Capture the cell that displays the provided text and extract its (X, Y) central coordinate. 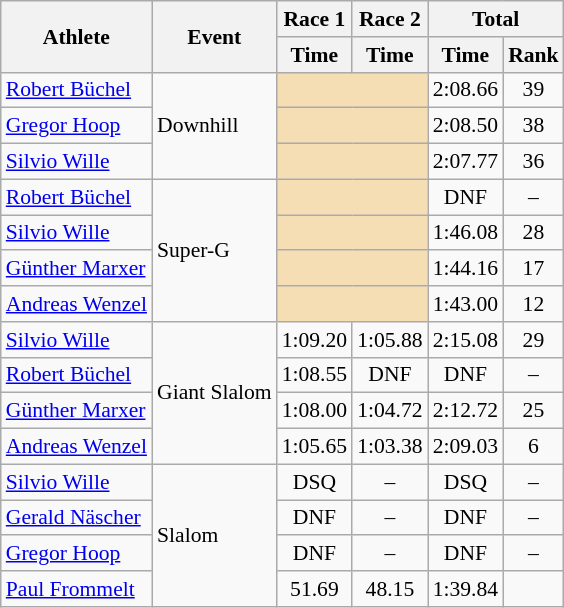
1:46.08 (466, 233)
Super-G (214, 250)
Total (496, 19)
28 (534, 233)
2:12.72 (466, 411)
1:05.65 (314, 447)
1:08.00 (314, 411)
Slalom (214, 535)
Downhill (214, 126)
Athlete (76, 36)
17 (534, 269)
12 (534, 304)
Paul Frommelt (76, 589)
2:07.77 (466, 162)
1:08.55 (314, 375)
Event (214, 36)
48.15 (390, 589)
1:39.84 (466, 589)
1:44.16 (466, 269)
1:43.00 (466, 304)
Giant Slalom (214, 393)
6 (534, 447)
51.69 (314, 589)
2:15.08 (466, 340)
2:09.03 (466, 447)
2:08.66 (466, 90)
Race 2 (390, 19)
Race 1 (314, 19)
1:09.20 (314, 340)
Rank (534, 55)
2:08.50 (466, 126)
39 (534, 90)
29 (534, 340)
1:05.88 (390, 340)
1:04.72 (390, 411)
Gerald Näscher (76, 518)
25 (534, 411)
1:03.38 (390, 447)
38 (534, 126)
36 (534, 162)
